Extract the [X, Y] coordinate from the center of the cell holding the provided text.  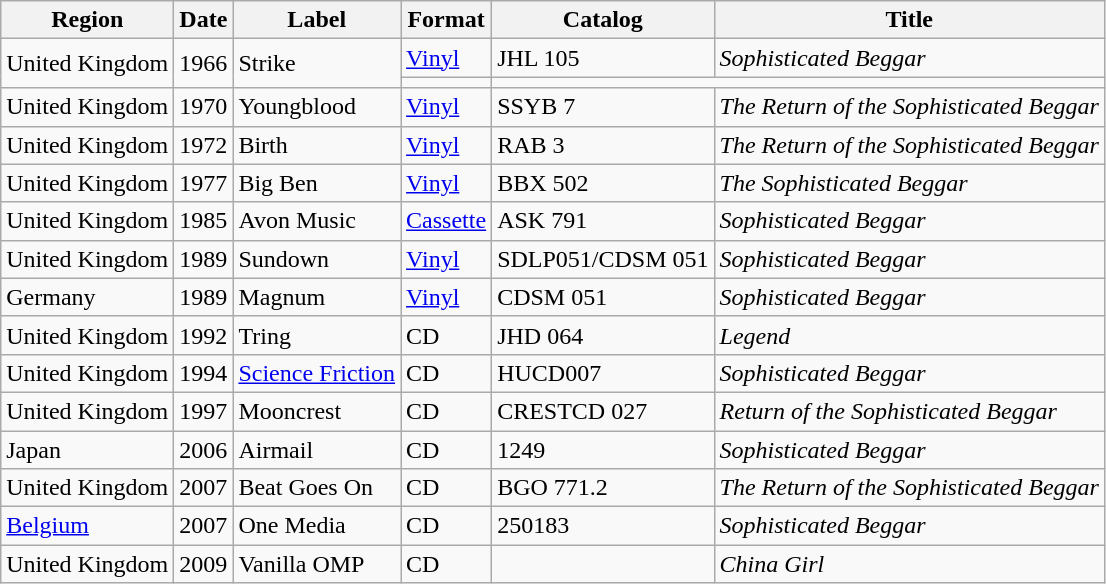
Belgium [88, 526]
ASK 791 [603, 221]
Science Friction [317, 373]
JHL 105 [603, 58]
250183 [603, 526]
Germany [88, 297]
1985 [204, 221]
Airmail [317, 449]
China Girl [909, 564]
SSYB 7 [603, 107]
1997 [204, 411]
Birth [317, 145]
JHD 064 [603, 335]
Format [446, 20]
Japan [88, 449]
RAB 3 [603, 145]
CDSM 051 [603, 297]
SDLP051/CDSM 051 [603, 259]
One Media [317, 526]
Strike [317, 64]
Youngblood [317, 107]
1977 [204, 183]
Magnum [317, 297]
Sundown [317, 259]
Region [88, 20]
BGO 771.2 [603, 488]
Date [204, 20]
1972 [204, 145]
Vanilla OMP [317, 564]
Legend [909, 335]
Label [317, 20]
CRESTCD 027 [603, 411]
Return of the Sophisticated Beggar [909, 411]
Big Ben [317, 183]
Beat Goes On [317, 488]
1249 [603, 449]
1970 [204, 107]
Mooncrest [317, 411]
The Sophisticated Beggar [909, 183]
Cassette [446, 221]
Avon Music [317, 221]
2006 [204, 449]
Title [909, 20]
Tring [317, 335]
BBX 502 [603, 183]
HUCD007 [603, 373]
Catalog [603, 20]
1992 [204, 335]
1994 [204, 373]
1966 [204, 64]
2009 [204, 564]
